Provide the [x, y] coordinate of the cell's center where the given text is located.  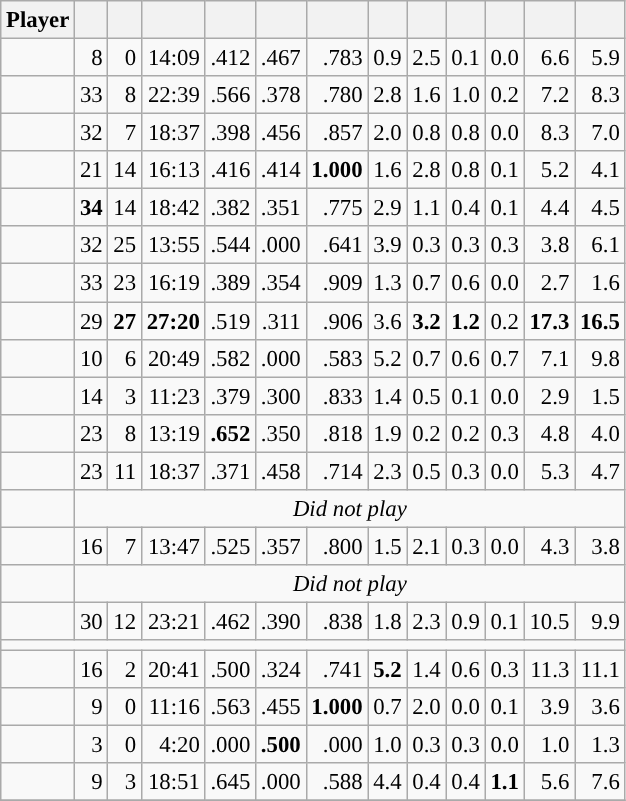
.906 [337, 321]
3.2 [426, 321]
16.5 [600, 321]
.300 [281, 396]
4:20 [173, 745]
.398 [230, 133]
.800 [337, 546]
.544 [230, 245]
7.1 [549, 358]
23:21 [173, 621]
4.7 [600, 471]
6.6 [549, 58]
.563 [230, 707]
11:16 [173, 707]
.519 [230, 321]
22:39 [173, 95]
.909 [337, 283]
34 [92, 208]
.588 [337, 782]
18:42 [173, 208]
.467 [281, 58]
.645 [230, 782]
10 [92, 358]
12 [124, 621]
27 [124, 321]
4.0 [600, 433]
10.5 [549, 621]
.783 [337, 58]
1.9 [388, 433]
7.2 [549, 95]
21 [92, 170]
.379 [230, 396]
5.3 [549, 471]
27:20 [173, 321]
.412 [230, 58]
13:55 [173, 245]
6 [124, 358]
20:41 [173, 670]
16:19 [173, 283]
7.6 [600, 782]
1.8 [388, 621]
30 [92, 621]
18:51 [173, 782]
.780 [337, 95]
.525 [230, 546]
11:23 [173, 396]
20:49 [173, 358]
.714 [337, 471]
.741 [337, 670]
.371 [230, 471]
.311 [281, 321]
4.3 [549, 546]
.414 [281, 170]
.357 [281, 546]
.378 [281, 95]
4.1 [600, 170]
.652 [230, 433]
.458 [281, 471]
.416 [230, 170]
13:19 [173, 433]
.389 [230, 283]
5.9 [600, 58]
2.1 [426, 546]
.838 [337, 621]
4.5 [600, 208]
.641 [337, 245]
.857 [337, 133]
7.0 [600, 133]
.455 [281, 707]
9.9 [600, 621]
29 [92, 321]
4.8 [549, 433]
.833 [337, 396]
.350 [281, 433]
.324 [281, 670]
.582 [230, 358]
.566 [230, 95]
5.6 [549, 782]
2.5 [426, 58]
2.7 [549, 283]
17.3 [549, 321]
.382 [230, 208]
1.2 [466, 321]
2 [124, 670]
.583 [337, 358]
.462 [230, 621]
9.8 [600, 358]
.775 [337, 208]
.456 [281, 133]
.390 [281, 621]
11.3 [549, 670]
.818 [337, 433]
25 [124, 245]
16:13 [173, 170]
13:47 [173, 546]
.351 [281, 208]
11 [124, 471]
.354 [281, 283]
11.1 [600, 670]
14:09 [173, 58]
Player [38, 20]
6.1 [600, 245]
